Capture the cell that displays the provided text and extract its [X, Y] central coordinate. 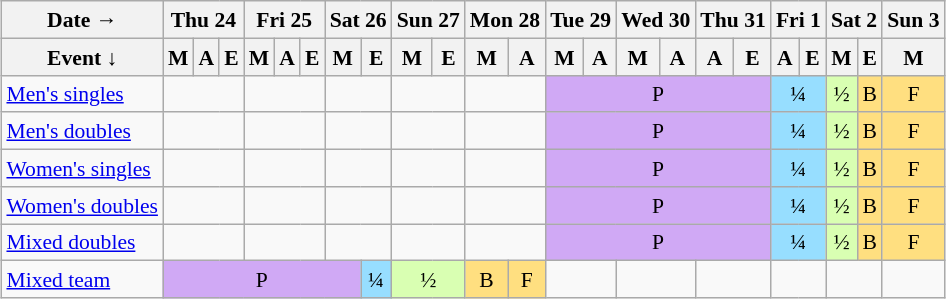
Women's singles [82, 168]
Tue 29 [580, 20]
Men's doubles [82, 130]
Women's doubles [82, 204]
Sat 2 [854, 20]
Event ↓ [82, 56]
Thu 24 [204, 20]
Men's singles [82, 94]
Sun 27 [428, 20]
Mon 28 [505, 20]
Fri 1 [798, 20]
Wed 30 [656, 20]
Sun 3 [913, 20]
Thu 31 [733, 20]
Date → [82, 20]
Fri 25 [284, 20]
Mixed team [82, 280]
Mixed doubles [82, 242]
Sat 26 [358, 20]
